Scan for the cell matching the given text and deliver its [x, y] coordinate at center. 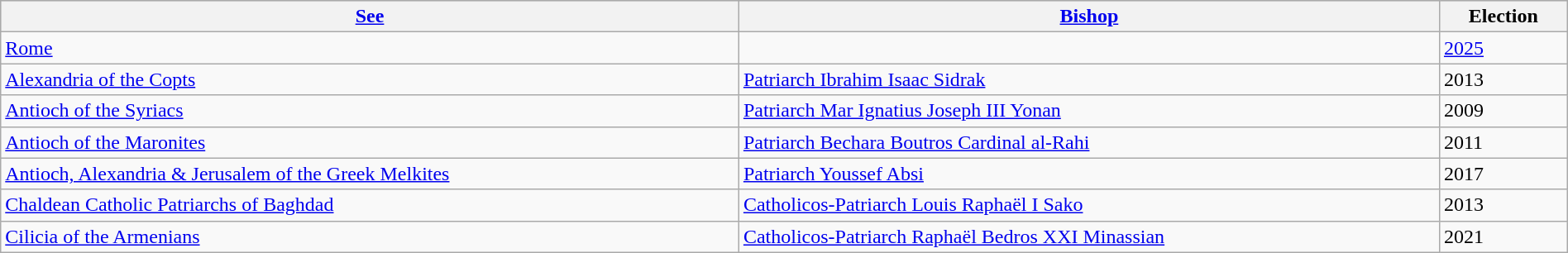
Alexandria of the Copts [370, 79]
Antioch of the Syriacs [370, 111]
Patriarch Ibrahim Isaac Sidrak [1088, 79]
Chaldean Catholic Patriarchs of Baghdad [370, 205]
Patriarch Mar Ignatius Joseph III Yonan [1088, 111]
Patriarch Youssef Absi [1088, 174]
2021 [1503, 236]
Catholicos-Patriarch Raphaël Bedros XXI Minassian [1088, 236]
Bishop [1088, 17]
2025 [1503, 48]
See [370, 17]
Cilicia of the Armenians [370, 236]
Antioch, Alexandria & Jerusalem of the Greek Melkites [370, 174]
2009 [1503, 111]
Catholicos-Patriarch Louis Raphaël I Sako [1088, 205]
Antioch of the Maronites [370, 142]
2011 [1503, 142]
2017 [1503, 174]
Patriarch Bechara Boutros Cardinal al-Rahi [1088, 142]
Rome [370, 48]
Election [1503, 17]
